Extract the [X, Y] coordinate from the center of the cell holding the provided text.  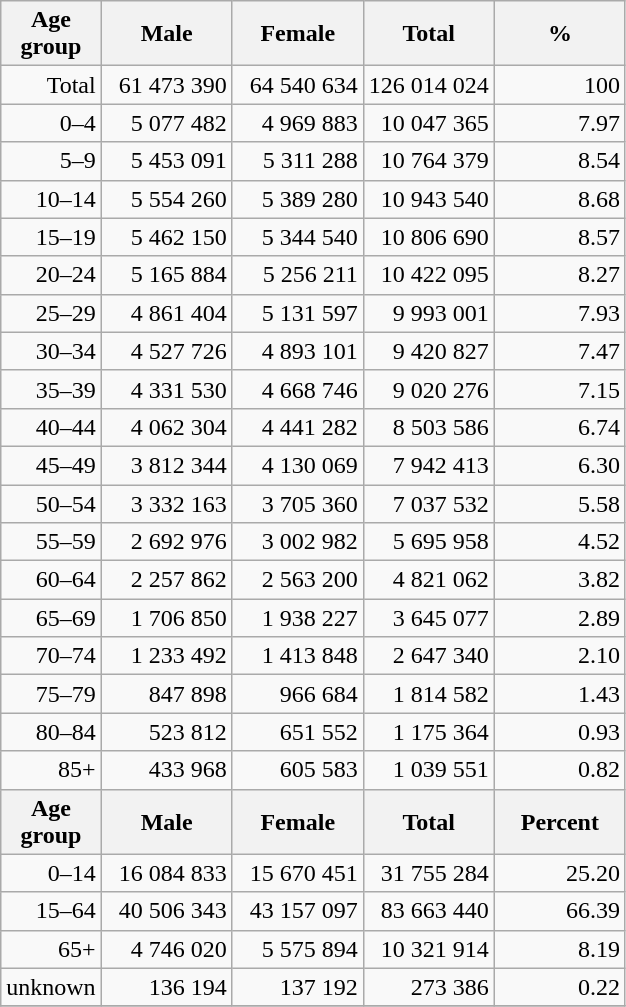
1 413 848 [298, 656]
4 668 746 [298, 389]
100 [560, 85]
66.39 [560, 911]
43 157 097 [298, 911]
80–84 [51, 732]
0.82 [560, 770]
60–64 [51, 580]
3 332 163 [166, 503]
10 806 690 [428, 237]
35–39 [51, 389]
8.54 [560, 161]
10 943 540 [428, 199]
5 389 280 [298, 199]
unknown [51, 987]
5–9 [51, 161]
1.43 [560, 694]
5 575 894 [298, 949]
20–24 [51, 275]
10 321 914 [428, 949]
50–54 [51, 503]
1 938 227 [298, 618]
4 893 101 [298, 351]
6.74 [560, 427]
75–79 [51, 694]
7 037 532 [428, 503]
4 441 282 [298, 427]
4 130 069 [298, 465]
1 814 582 [428, 694]
2.89 [560, 618]
4 527 726 [166, 351]
65–69 [51, 618]
0–4 [51, 123]
85+ [51, 770]
136 194 [166, 987]
651 552 [298, 732]
6.30 [560, 465]
126 014 024 [428, 85]
2.10 [560, 656]
Percent [560, 822]
9 420 827 [428, 351]
7.93 [560, 313]
5 256 211 [298, 275]
7.47 [560, 351]
847 898 [166, 694]
10 764 379 [428, 161]
2 563 200 [298, 580]
64 540 634 [298, 85]
273 386 [428, 987]
7.97 [560, 123]
10 422 095 [428, 275]
45–49 [51, 465]
0.93 [560, 732]
% [560, 34]
3 002 982 [298, 542]
8.19 [560, 949]
2 647 340 [428, 656]
5 695 958 [428, 542]
8.27 [560, 275]
5 453 091 [166, 161]
4 062 304 [166, 427]
433 968 [166, 770]
15 670 451 [298, 873]
25–29 [51, 313]
1 039 551 [428, 770]
8.68 [560, 199]
2 257 862 [166, 580]
523 812 [166, 732]
4.52 [560, 542]
55–59 [51, 542]
83 663 440 [428, 911]
61 473 390 [166, 85]
605 583 [298, 770]
30–34 [51, 351]
3 812 344 [166, 465]
5 077 482 [166, 123]
4 861 404 [166, 313]
70–74 [51, 656]
4 331 530 [166, 389]
8 503 586 [428, 427]
1 233 492 [166, 656]
5 165 884 [166, 275]
3 705 360 [298, 503]
15–64 [51, 911]
966 684 [298, 694]
8.57 [560, 237]
15–19 [51, 237]
7.15 [560, 389]
0–14 [51, 873]
0.22 [560, 987]
9 993 001 [428, 313]
1 706 850 [166, 618]
1 175 364 [428, 732]
5.58 [560, 503]
137 192 [298, 987]
5 311 288 [298, 161]
10–14 [51, 199]
25.20 [560, 873]
4 969 883 [298, 123]
31 755 284 [428, 873]
4 746 020 [166, 949]
7 942 413 [428, 465]
3.82 [560, 580]
9 020 276 [428, 389]
5 462 150 [166, 237]
2 692 976 [166, 542]
3 645 077 [428, 618]
10 047 365 [428, 123]
16 084 833 [166, 873]
5 554 260 [166, 199]
40 506 343 [166, 911]
5 131 597 [298, 313]
4 821 062 [428, 580]
40–44 [51, 427]
5 344 540 [298, 237]
65+ [51, 949]
